Detect which cell encompasses the target text, then output its [x, y] center coordinate. 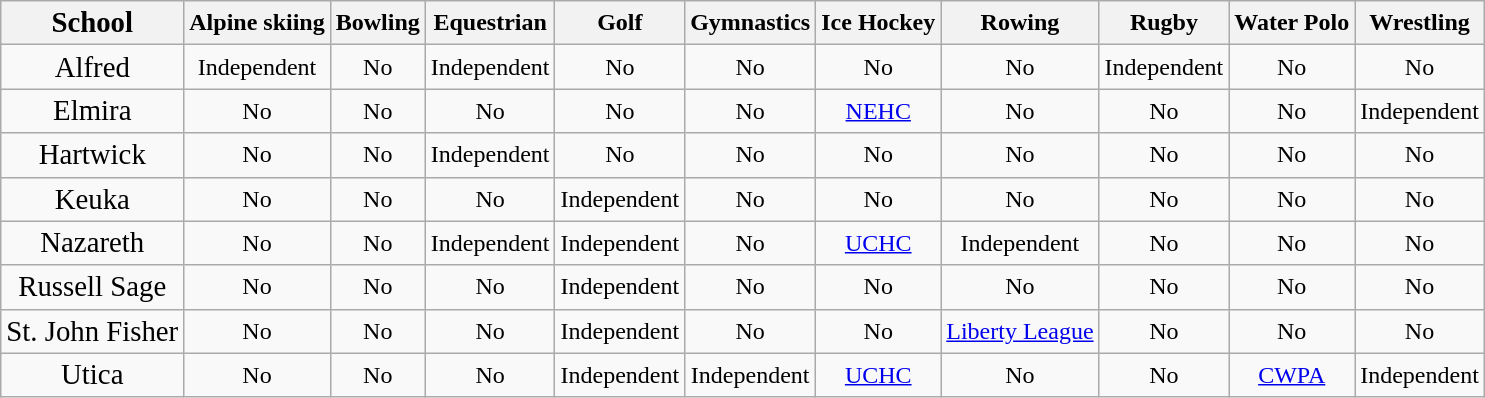
Keuka [92, 199]
Hartwick [92, 155]
Golf [620, 23]
CWPA [1292, 375]
Alfred [92, 67]
St. John Fisher [92, 331]
Russell Sage [92, 287]
Ice Hockey [878, 23]
Alpine skiing [257, 23]
NEHC [878, 111]
Utica [92, 375]
Equestrian [490, 23]
Water Polo [1292, 23]
Liberty League [1020, 331]
School [92, 23]
Wrestling [1420, 23]
Nazareth [92, 243]
Rowing [1020, 23]
Rugby [1164, 23]
Elmira [92, 111]
Gymnastics [750, 23]
Bowling [378, 23]
